Provide the [X, Y] coordinate of the cell's center where the given text is located.  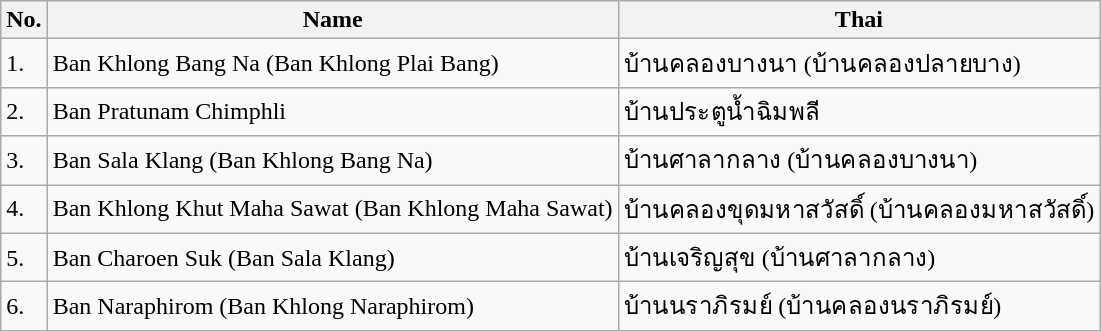
6. [24, 306]
Ban Khlong Bang Na (Ban Khlong Plai Bang) [332, 64]
3. [24, 160]
บ้านประตูน้ำฉิมพลี [859, 112]
บ้านศาลากลาง (บ้านคลองบางนา) [859, 160]
Thai [859, 20]
บ้านคลองขุดมหาสวัสดิ์ (บ้านคลองมหาสวัสดิ์) [859, 208]
บ้านคลองบางนา (บ้านคลองปลายบาง) [859, 64]
5. [24, 258]
1. [24, 64]
No. [24, 20]
4. [24, 208]
2. [24, 112]
Ban Khlong Khut Maha Sawat (Ban Khlong Maha Sawat) [332, 208]
บ้านนราภิรมย์ (บ้านคลองนราภิรมย์) [859, 306]
Ban Naraphirom (Ban Khlong Naraphirom) [332, 306]
Name [332, 20]
บ้านเจริญสุข (บ้านศาลากลาง) [859, 258]
Ban Charoen Suk (Ban Sala Klang) [332, 258]
Ban Sala Klang (Ban Khlong Bang Na) [332, 160]
Ban Pratunam Chimphli [332, 112]
